Search for the cell housing the specified text and yield its [x, y] center coordinate. 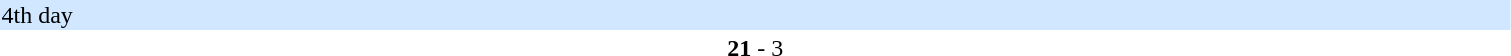
4th day [756, 15]
